Identify which cell holds the provided text, then report its (x, y) central coordinate. 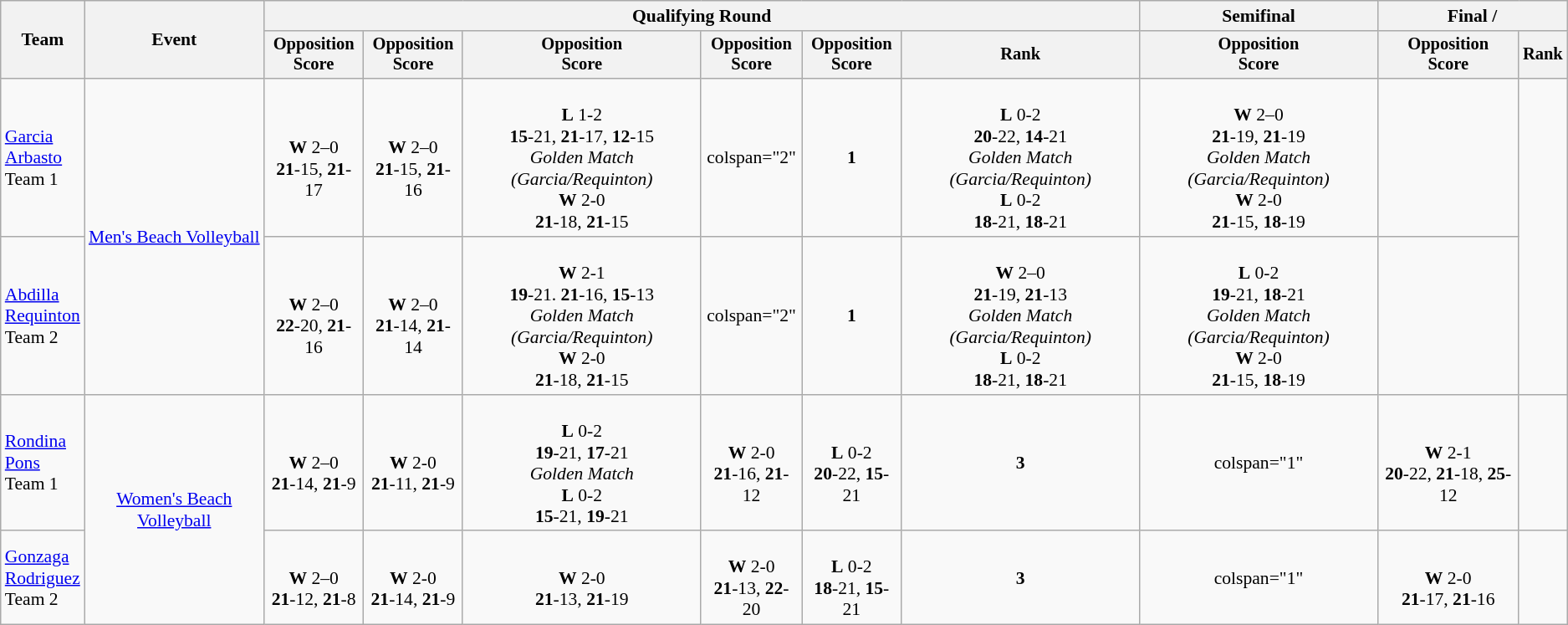
W 2-0 21-11, 21-9 (413, 464)
W 2–0 21-12, 21-8 (314, 578)
L 0-2 18-21, 15-21 (851, 578)
GarciaArbastoTeam 1 (43, 157)
L 0-2 20-22, 14-21 Golden Match (Garcia/Requinton) L 0-2 18-21, 18-21 (1020, 157)
W 2-1 20-22, 21-18, 25-12 (1448, 464)
W 2–0 21-19, 21-19 Golden Match (Garcia/Requinton) W 2-0 21-15, 18-19 (1259, 157)
W 2-1 19-21. 21-16, 15-13 Golden Match (Garcia/Requinton) W 2-0 21-18, 21-15 (582, 316)
Semifinal (1259, 16)
Men's Beach Volleyball (174, 236)
W 2–0 21-15, 21-17 (314, 157)
W 2–0 22-20, 21-16 (314, 316)
W 2-0 21-13, 22-20 (751, 578)
W 2-0 21-14, 21-9 (413, 578)
L 0-2 20-22, 15-21 (851, 464)
Women's Beach Volleyball (174, 510)
W 2-0 21-16, 21-12 (751, 464)
L 0-2 19-21, 17-21 Golden Match L 0-2 15-21, 19-21 (582, 464)
W 2–0 21-19, 21-13 Golden Match (Garcia/Requinton) L 0-2 18-21, 18-21 (1020, 316)
L 0-2 19-21, 18-21 Golden Match (Garcia/Requinton) W 2-0 21-15, 18-19 (1259, 316)
W 2-0 21-13, 21-19 (582, 578)
Qualifying Round (702, 16)
Rondina PonsTeam 1 (43, 464)
Team (43, 40)
W 2–0 21-14, 21-9 (314, 464)
W 2-0 21-17, 21-16 (1448, 578)
L 1-2 15-21, 21-17, 12-15 Golden Match (Garcia/Requinton) W 2-0 21-18, 21-15 (582, 157)
W 2–0 21-15, 21-16 (413, 157)
Event (174, 40)
W 2–0 21-14, 21-14 (413, 316)
GonzagaRodriguez Team 2 (43, 578)
AbdillaRequintonTeam 2 (43, 316)
Final / (1472, 16)
